Find where the given text appears and provide that cell's center as (x, y) coordinate. 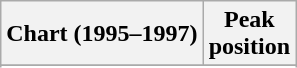
Peakposition (249, 34)
Chart (1995–1997) (102, 34)
